From the cell containing the given text, extract its center point as (X, Y) coordinate. 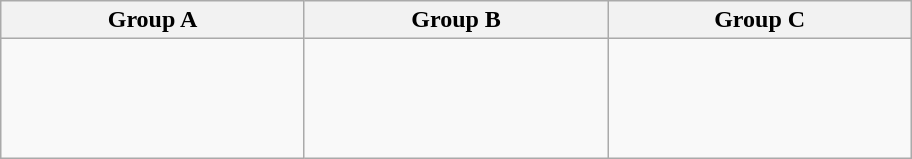
Group B (456, 20)
Group A (153, 20)
Group C (760, 20)
